Capture the cell that displays the provided text and extract its (X, Y) central coordinate. 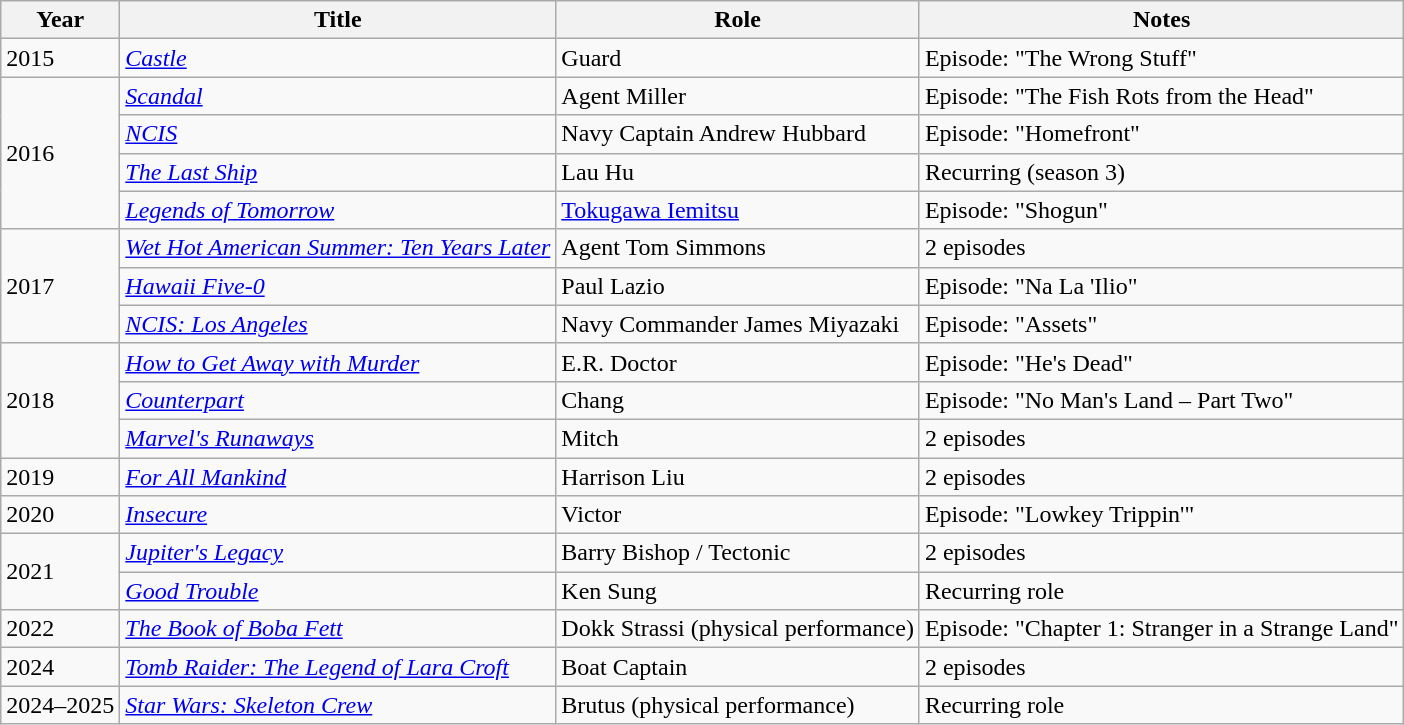
Episode: "The Wrong Stuff" (1162, 58)
Year (60, 20)
Tomb Raider: The Legend of Lara Croft (338, 667)
Star Wars: Skeleton Crew (338, 705)
Harrison Liu (738, 477)
Victor (738, 515)
Legends of Tomorrow (338, 210)
Counterpart (338, 400)
2020 (60, 515)
For All Mankind (338, 477)
2018 (60, 400)
Navy Captain Andrew Hubbard (738, 134)
E.R. Doctor (738, 362)
2024 (60, 667)
Episode: "Na La 'Ilio" (1162, 286)
Castle (338, 58)
Chang (738, 400)
Barry Bishop / Tectonic (738, 553)
Episode: "Chapter 1: Stranger in a Strange Land" (1162, 629)
The Book of Boba Fett (338, 629)
NCIS: Los Angeles (338, 324)
Lau Hu (738, 172)
Paul Lazio (738, 286)
Episode: "The Fish Rots from the Head" (1162, 96)
Scandal (338, 96)
2016 (60, 153)
Agent Miller (738, 96)
How to Get Away with Murder (338, 362)
Role (738, 20)
Navy Commander James Miyazaki (738, 324)
Guard (738, 58)
Boat Captain (738, 667)
2017 (60, 286)
Episode: "No Man's Land – Part Two" (1162, 400)
Notes (1162, 20)
Wet Hot American Summer: Ten Years Later (338, 248)
Jupiter's Legacy (338, 553)
Good Trouble (338, 591)
Episode: "He's Dead" (1162, 362)
Episode: "Lowkey Trippin'" (1162, 515)
Ken Sung (738, 591)
The Last Ship (338, 172)
Episode: "Assets" (1162, 324)
Episode: "Homefront" (1162, 134)
Recurring (season 3) (1162, 172)
Tokugawa Iemitsu (738, 210)
Episode: "Shogun" (1162, 210)
Mitch (738, 438)
Insecure (338, 515)
NCIS (338, 134)
Agent Tom Simmons (738, 248)
2024–2025 (60, 705)
Hawaii Five-0 (338, 286)
Title (338, 20)
Brutus (physical performance) (738, 705)
Marvel's Runaways (338, 438)
2019 (60, 477)
2021 (60, 572)
2015 (60, 58)
2022 (60, 629)
Dokk Strassi (physical performance) (738, 629)
